Find where the given text appears and provide that cell's center as [x, y] coordinate. 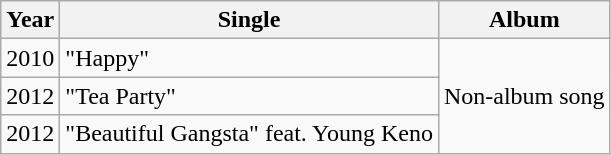
Album [524, 20]
"Tea Party" [250, 96]
"Happy" [250, 58]
"Beautiful Gangsta" feat. Young Keno [250, 134]
2010 [30, 58]
Non-album song [524, 96]
Single [250, 20]
Year [30, 20]
